Pinpoint the cell where the given text exists, returning its [X, Y] midpoint coordinate. 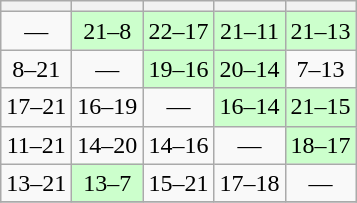
17–18 [250, 183]
16–14 [250, 107]
22–17 [178, 31]
13–21 [36, 183]
14–20 [108, 145]
7–13 [320, 69]
17–21 [36, 107]
13–7 [108, 183]
18–17 [320, 145]
14–16 [178, 145]
16–19 [108, 107]
21–15 [320, 107]
8–21 [36, 69]
21–8 [108, 31]
21–13 [320, 31]
20–14 [250, 69]
11–21 [36, 145]
21–11 [250, 31]
15–21 [178, 183]
19–16 [178, 69]
